Find where the given text appears and provide that cell's center as [x, y] coordinate. 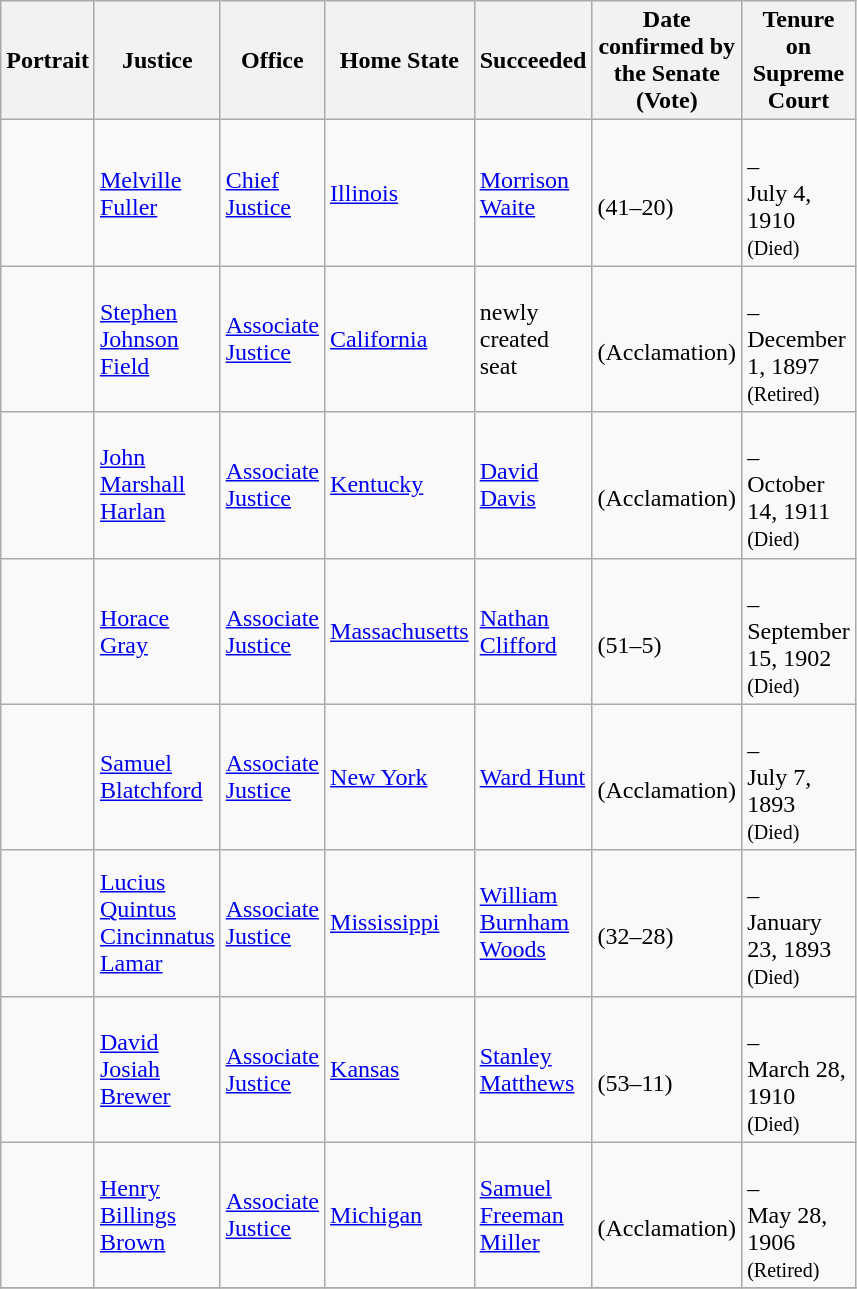
–January 23, 1893(Died) [799, 923]
Succeeded [533, 60]
–December 1, 1897(Retired) [799, 339]
California [400, 339]
William Burnham Woods [533, 923]
(51–5) [667, 631]
Michigan [400, 1215]
(53–11) [667, 1069]
–March 28, 1910(Died) [799, 1069]
Mississippi [400, 923]
Stanley Matthews [533, 1069]
Office [272, 60]
David Davis [533, 485]
Morrison Waite [533, 193]
Home State [400, 60]
Chief Justice [272, 193]
–July 7, 1893(Died) [799, 777]
newly created seat [533, 339]
(32–28) [667, 923]
Illinois [400, 193]
Horace Gray [157, 631]
Stephen Johnson Field [157, 339]
Lucius Quintus Cincinnatus Lamar [157, 923]
John Marshall Harlan [157, 485]
Tenure on Supreme Court [799, 60]
Nathan Clifford [533, 631]
Melville Fuller [157, 193]
Portrait [48, 60]
Massachusetts [400, 631]
David Josiah Brewer [157, 1069]
New York [400, 777]
Kansas [400, 1069]
Henry Billings Brown [157, 1215]
Kentucky [400, 485]
–September 15, 1902(Died) [799, 631]
Samuel Blatchford [157, 777]
(41–20) [667, 193]
–October 14, 1911(Died) [799, 485]
Ward Hunt [533, 777]
Samuel Freeman Miller [533, 1215]
Date confirmed by the Senate(Vote) [667, 60]
–May 28, 1906(Retired) [799, 1215]
–July 4, 1910(Died) [799, 193]
Justice [157, 60]
